Return the [X, Y] coordinate for the center point of the cell that contains the specified text.  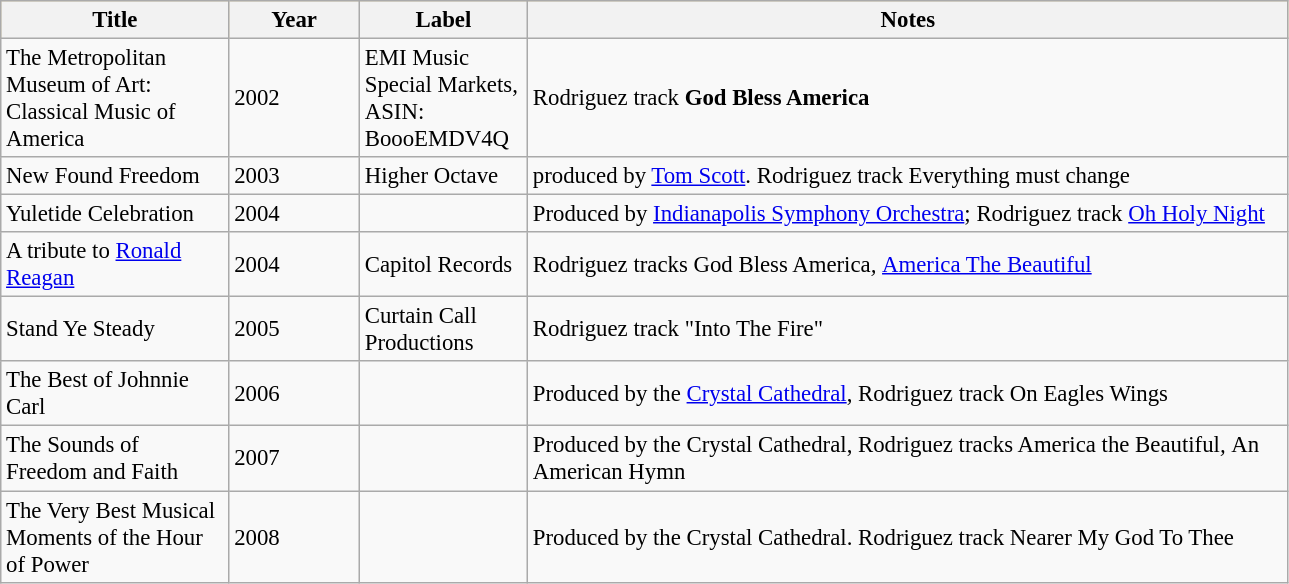
Rodriguez tracks God Bless America, America The Beautiful [908, 264]
Title [115, 20]
2006 [294, 394]
2007 [294, 458]
Notes [908, 20]
2008 [294, 537]
EMI Music Special Markets, ASIN: BoooEMDV4Q [443, 98]
A tribute to Ronald Reagan [115, 264]
Curtain Call Productions [443, 330]
produced by Tom Scott. Rodriguez track Everything must change [908, 176]
2005 [294, 330]
Produced by the Crystal Cathedral, Rodriguez track On Eagles Wings [908, 394]
The Metropolitan Museum of Art: Classical Music of America [115, 98]
The Best of Johnnie Carl [115, 394]
Year [294, 20]
Produced by the Crystal Cathedral, Rodriguez tracks America the Beautiful, An American Hymn [908, 458]
Produced by the Crystal Cathedral. Rodriguez track Nearer My God To Thee [908, 537]
Stand Ye Steady [115, 330]
Rodriguez track God Bless America [908, 98]
Higher Octave [443, 176]
The Very Best Musical Moments of the Hour of Power [115, 537]
Yuletide Celebration [115, 214]
New Found Freedom [115, 176]
2003 [294, 176]
Produced by Indianapolis Symphony Orchestra; Rodriguez track Oh Holy Night [908, 214]
Rodriguez track "Into The Fire" [908, 330]
Capitol Records [443, 264]
Label [443, 20]
The Sounds of Freedom and Faith [115, 458]
2002 [294, 98]
